Return (x, y) of the center of cell containing provided text 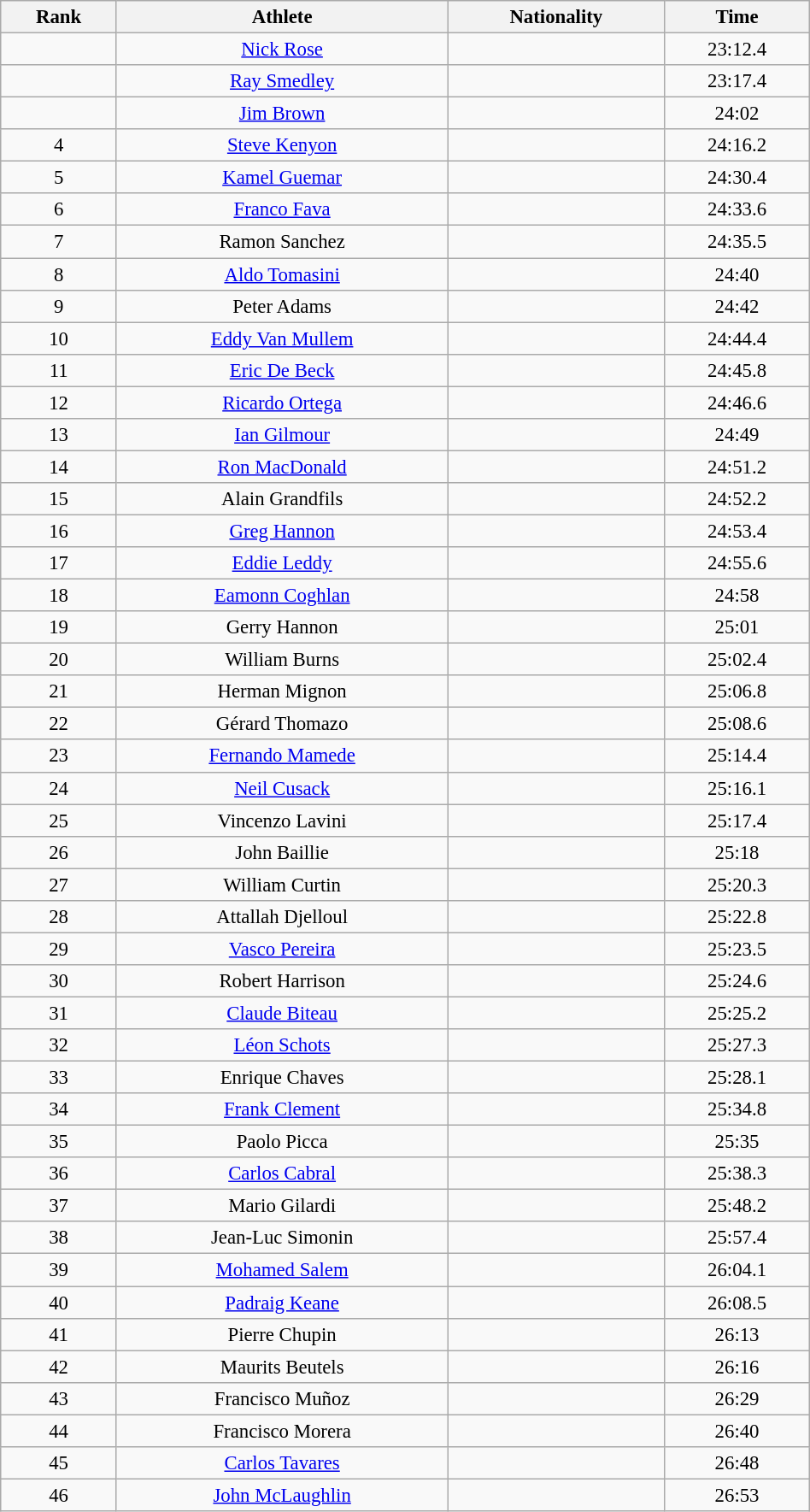
24:46.6 (737, 403)
25:17.4 (737, 821)
Gérard Thomazo (282, 724)
Robert Harrison (282, 981)
6 (59, 209)
10 (59, 338)
Ricardo Ortega (282, 403)
William Burns (282, 660)
25 (59, 821)
Alain Grandfils (282, 499)
Carlos Cabral (282, 1174)
26:13 (737, 1334)
24:35.5 (737, 242)
25:22.8 (737, 917)
24:02 (737, 114)
24:44.4 (737, 338)
Franco Fava (282, 209)
25:08.6 (737, 724)
Peter Adams (282, 306)
16 (59, 531)
Francisco Morera (282, 1431)
26:40 (737, 1431)
40 (59, 1303)
38 (59, 1238)
Fernando Mamede (282, 756)
25:34.8 (737, 1109)
18 (59, 596)
Pierre Chupin (282, 1334)
25:25.2 (737, 1013)
25:38.3 (737, 1174)
Eric De Beck (282, 370)
20 (59, 660)
24:42 (737, 306)
8 (59, 274)
11 (59, 370)
Padraig Keane (282, 1303)
21 (59, 691)
25:28.1 (737, 1078)
Jim Brown (282, 114)
Claude Biteau (282, 1013)
4 (59, 145)
24 (59, 788)
24:33.6 (737, 209)
28 (59, 917)
15 (59, 499)
24:58 (737, 596)
Ron MacDonald (282, 467)
26:53 (737, 1495)
John Baillie (282, 852)
27 (59, 885)
26 (59, 852)
24:45.8 (737, 370)
35 (59, 1142)
John McLaughlin (282, 1495)
24:16.2 (737, 145)
22 (59, 724)
25:24.6 (737, 981)
Rank (59, 17)
23 (59, 756)
Athlete (282, 17)
32 (59, 1045)
Mohamed Salem (282, 1270)
25:01 (737, 627)
25:23.5 (737, 949)
Jean-Luc Simonin (282, 1238)
7 (59, 242)
25:35 (737, 1142)
Vasco Pereira (282, 949)
43 (59, 1398)
Nationality (556, 17)
23:12.4 (737, 50)
Neil Cusack (282, 788)
37 (59, 1206)
Francisco Muñoz (282, 1398)
30 (59, 981)
25:48.2 (737, 1206)
Aldo Tomasini (282, 274)
William Curtin (282, 885)
24:52.2 (737, 499)
14 (59, 467)
24:49 (737, 435)
Carlos Tavares (282, 1463)
Steve Kenyon (282, 145)
Ray Smedley (282, 81)
Ramon Sanchez (282, 242)
Nick Rose (282, 50)
Mario Gilardi (282, 1206)
5 (59, 178)
17 (59, 563)
Eddie Leddy (282, 563)
26:04.1 (737, 1270)
25:14.4 (737, 756)
29 (59, 949)
Frank Clement (282, 1109)
25:20.3 (737, 885)
24:30.4 (737, 178)
19 (59, 627)
24:40 (737, 274)
42 (59, 1367)
31 (59, 1013)
25:06.8 (737, 691)
45 (59, 1463)
46 (59, 1495)
25:16.1 (737, 788)
41 (59, 1334)
Time (737, 17)
39 (59, 1270)
Attallah Djelloul (282, 917)
23:17.4 (737, 81)
25:02.4 (737, 660)
9 (59, 306)
26:08.5 (737, 1303)
26:29 (737, 1398)
Greg Hannon (282, 531)
Eamonn Coghlan (282, 596)
34 (59, 1109)
Ian Gilmour (282, 435)
36 (59, 1174)
24:55.6 (737, 563)
Gerry Hannon (282, 627)
44 (59, 1431)
Kamel Guemar (282, 178)
13 (59, 435)
12 (59, 403)
33 (59, 1078)
Paolo Picca (282, 1142)
Vincenzo Lavini (282, 821)
25:57.4 (737, 1238)
Eddy Van Mullem (282, 338)
Herman Mignon (282, 691)
26:48 (737, 1463)
Enrique Chaves (282, 1078)
24:53.4 (737, 531)
Léon Schots (282, 1045)
25:27.3 (737, 1045)
24:51.2 (737, 467)
25:18 (737, 852)
26:16 (737, 1367)
Maurits Beutels (282, 1367)
